Detect which cell encompasses the target text, then output its [X, Y] center coordinate. 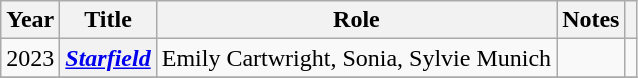
Role [356, 20]
Year [30, 20]
2023 [30, 58]
Notes [591, 20]
Title [108, 20]
Emily Cartwright, Sonia, Sylvie Munich [356, 58]
Starfield [108, 58]
